Output the (x, y) coordinate of the center of the cell containing the given text.  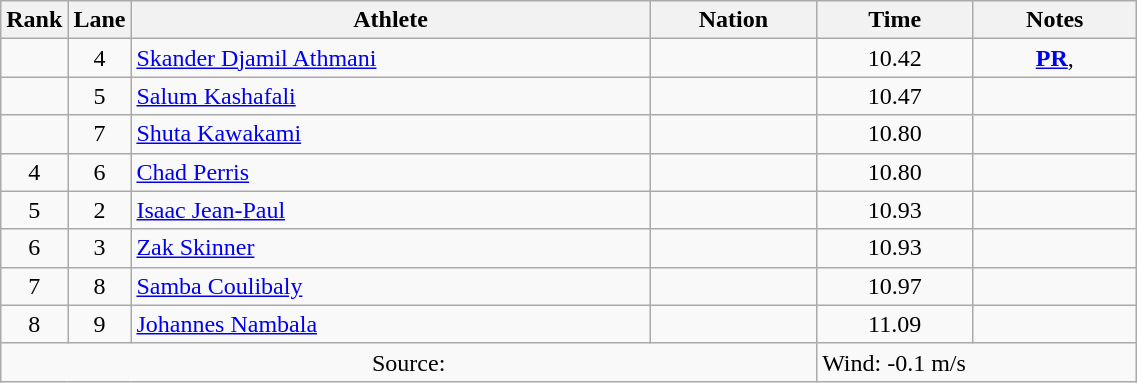
Skander Djamil Athmani (390, 58)
Time (895, 20)
Isaac Jean-Paul (390, 210)
11.09 (895, 324)
10.42 (895, 58)
2 (100, 210)
PR, (1055, 58)
Zak Skinner (390, 248)
Chad Perris (390, 172)
Shuta Kawakami (390, 134)
Nation (733, 20)
Source: (409, 362)
9 (100, 324)
10.47 (895, 96)
Rank (34, 20)
Samba Coulibaly (390, 286)
Salum Kashafali (390, 96)
Notes (1055, 20)
Wind: -0.1 m/s (977, 362)
3 (100, 248)
Johannes Nambala (390, 324)
Lane (100, 20)
10.97 (895, 286)
Athlete (390, 20)
